Output the (x, y) coordinate of the center of the cell containing the given text.  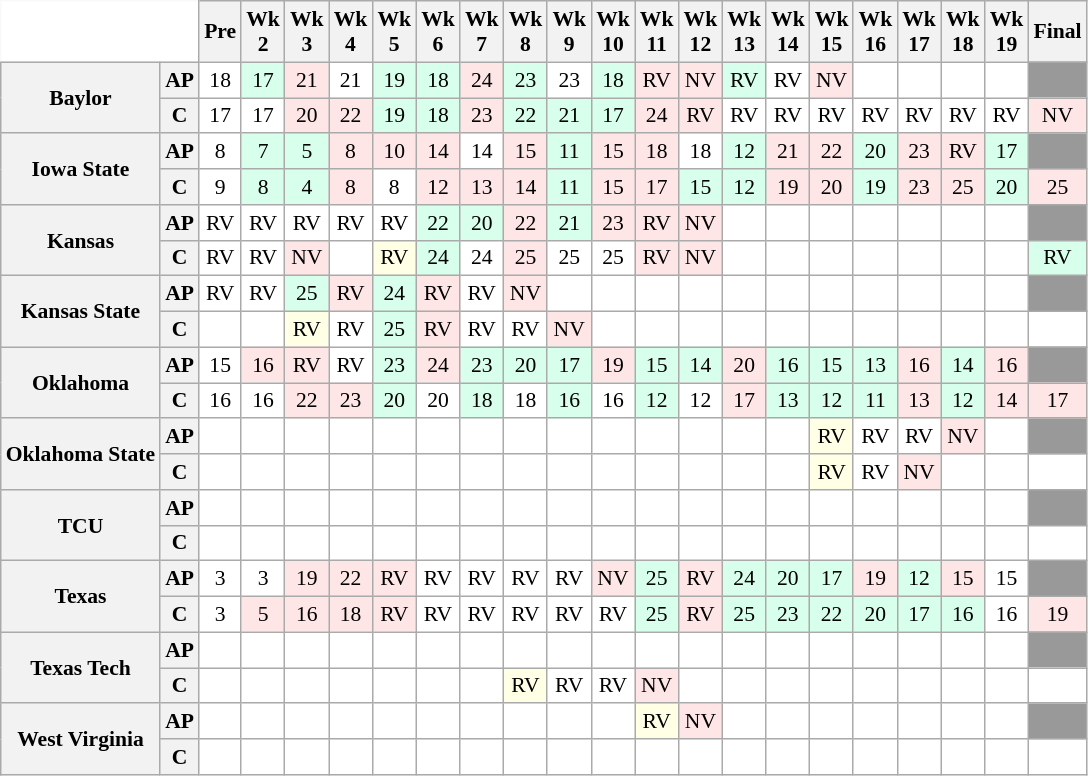
West Virginia (80, 740)
Wk10 (613, 32)
Kansas (80, 240)
Oklahoma (80, 382)
Wk15 (832, 32)
Wk11 (657, 32)
Wk13 (744, 32)
Wk7 (482, 32)
Wk8 (526, 32)
TCU (80, 526)
Wk19 (1007, 32)
Wk4 (351, 32)
10 (394, 152)
Baylor (80, 98)
Iowa State (80, 170)
7 (263, 152)
Wk12 (701, 32)
9 (220, 187)
Wk18 (963, 32)
Wk9 (569, 32)
Wk6 (438, 32)
Oklahoma State (80, 454)
Wk17 (919, 32)
Pre (220, 32)
4 (307, 187)
Wk16 (875, 32)
Texas Tech (80, 668)
Texas (80, 596)
Final (1057, 32)
Wk3 (307, 32)
Kansas State (80, 312)
Wk14 (788, 32)
Wk5 (394, 32)
Wk2 (263, 32)
